Pinpoint the cell where the given text exists, returning its [X, Y] midpoint coordinate. 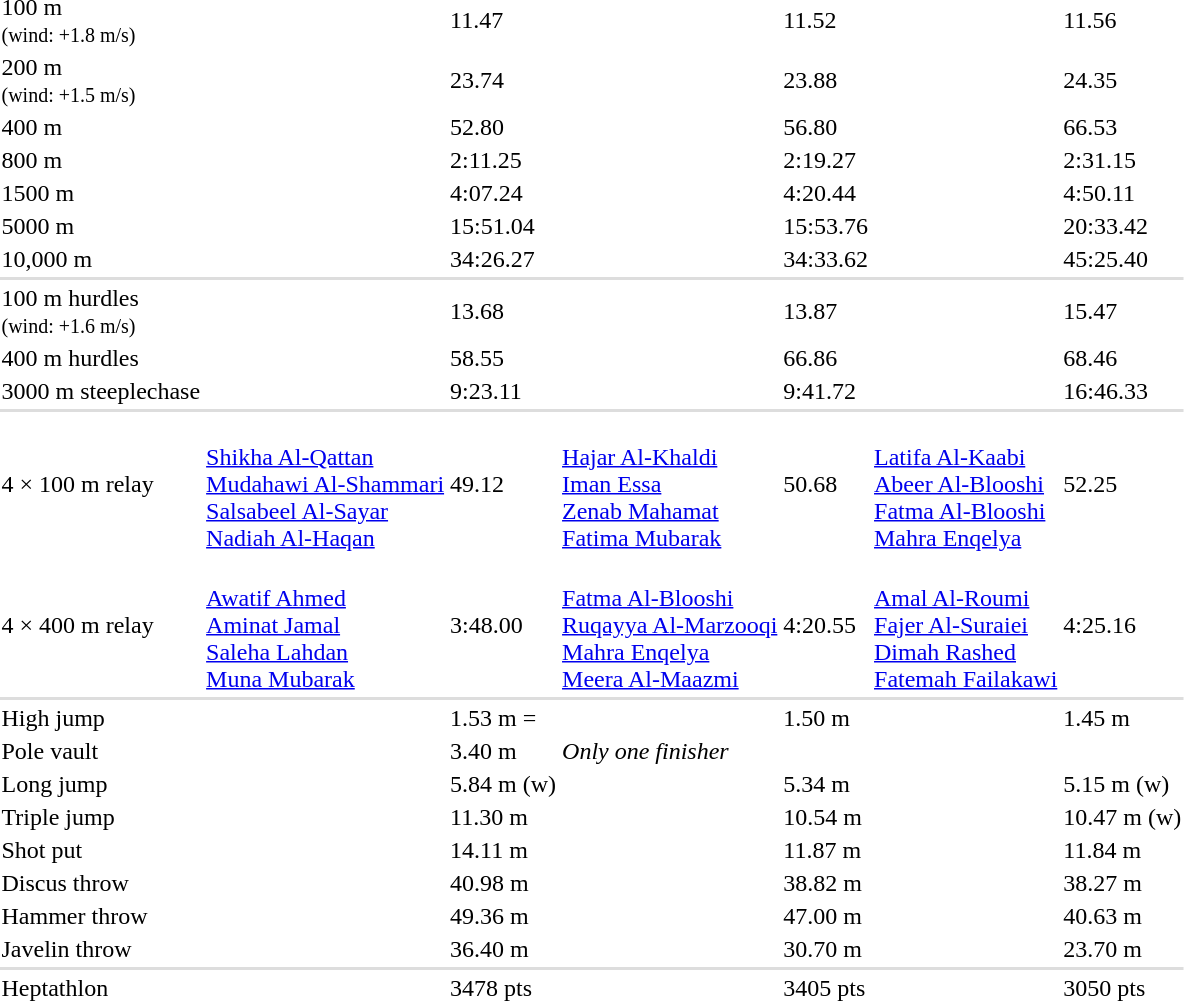
Amal Al-RoumiFajer Al-SuraieiDimah RashedFatemah Failakawi [966, 625]
200 m(wind: +1.5 m/s) [101, 80]
23.88 [826, 80]
4:25.16 [1122, 625]
Javelin throw [101, 949]
16:46.33 [1122, 391]
23.70 m [1122, 949]
14.11 m [504, 850]
20:33.42 [1122, 226]
9:41.72 [826, 391]
50.68 [826, 484]
1500 m [101, 193]
2:31.15 [1122, 160]
5.15 m (w) [1122, 784]
15:51.04 [504, 226]
15:53.76 [826, 226]
Triple jump [101, 817]
5.34 m [826, 784]
49.12 [504, 484]
9:23.11 [504, 391]
1.45 m [1122, 718]
30.70 m [826, 949]
3.40 m [504, 751]
100 m hurdles(wind: +1.6 m/s) [101, 312]
1.50 m [826, 718]
34:33.62 [826, 259]
Latifa Al-KaabiAbeer Al-BlooshiFatma Al-BlooshiMahra Enqelya [966, 484]
4 × 100 m relay [101, 484]
49.36 m [504, 916]
24.35 [1122, 80]
68.46 [1122, 358]
11.30 m [504, 817]
Pole vault [101, 751]
3:48.00 [504, 625]
Shikha Al-QattanMudahawi Al-ShammariSalsabeel Al-SayarNadiah Al-Haqan [326, 484]
45:25.40 [1122, 259]
Hajar Al-KhaldiIman EssaZenab MahamatFatima Mubarak [670, 484]
23.74 [504, 80]
58.55 [504, 358]
4:20.55 [826, 625]
400 m [101, 127]
5000 m [101, 226]
Fatma Al-BlooshiRuqayya Al-MarzooqiMahra EnqelyaMeera Al-Maazmi [670, 625]
Only one finisher [872, 751]
10.54 m [826, 817]
15.47 [1122, 312]
66.53 [1122, 127]
4:07.24 [504, 193]
Awatif AhmedAminat JamalSaleha LahdanMuna Mubarak [326, 625]
13.87 [826, 312]
Shot put [101, 850]
52.25 [1122, 484]
High jump [101, 718]
13.68 [504, 312]
Long jump [101, 784]
52.80 [504, 127]
11.84 m [1122, 850]
10,000 m [101, 259]
56.80 [826, 127]
4:20.44 [826, 193]
40.98 m [504, 883]
Discus throw [101, 883]
3000 m steeplechase [101, 391]
4 × 400 m relay [101, 625]
38.27 m [1122, 883]
Hammer throw [101, 916]
66.86 [826, 358]
2:11.25 [504, 160]
1.53 m = [504, 718]
36.40 m [504, 949]
11.87 m [826, 850]
38.82 m [826, 883]
400 m hurdles [101, 358]
34:26.27 [504, 259]
40.63 m [1122, 916]
2:19.27 [826, 160]
4:50.11 [1122, 193]
10.47 m (w) [1122, 817]
47.00 m [826, 916]
800 m [101, 160]
5.84 m (w) [504, 784]
